Provide the (X, Y) coordinate of the cell's center where the given text is located.  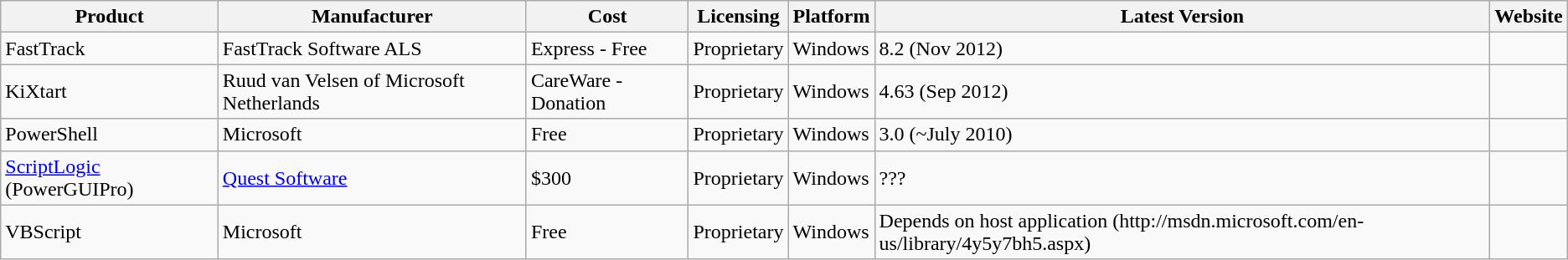
Express - Free (607, 48)
Latest Version (1183, 17)
Quest Software (372, 177)
4.63 (Sep 2012) (1183, 92)
Cost (607, 17)
8.2 (Nov 2012) (1183, 48)
VBScript (110, 232)
FastTrack (110, 48)
FastTrack Software ALS (372, 48)
Licensing (739, 17)
Ruud van Velsen of Microsoft Netherlands (372, 92)
$300 (607, 177)
Depends on host application (http://msdn.microsoft.com/en-us/library/4y5y7bh5.aspx) (1183, 232)
Manufacturer (372, 17)
CareWare - Donation (607, 92)
ScriptLogic (PowerGUIPro) (110, 177)
3.0 (~July 2010) (1183, 135)
Platform (831, 17)
Product (110, 17)
Website (1529, 17)
PowerShell (110, 135)
??? (1183, 177)
KiXtart (110, 92)
